Detect which cell encompasses the target text, then output its [x, y] center coordinate. 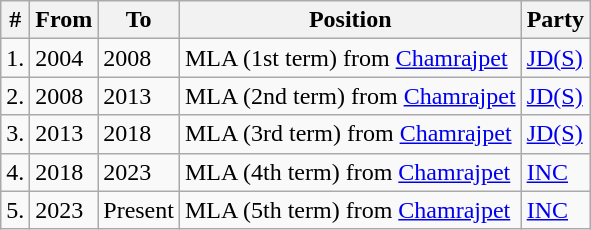
To [139, 20]
# [16, 20]
3. [16, 134]
MLA (4th term) from Chamrajpet [350, 172]
Present [139, 210]
5. [16, 210]
From [64, 20]
MLA (5th term) from Chamrajpet [350, 210]
Position [350, 20]
4. [16, 172]
MLA (2nd term) from Chamrajpet [350, 96]
Party [555, 20]
1. [16, 58]
2004 [64, 58]
2. [16, 96]
MLA (1st term) from Chamrajpet [350, 58]
MLA (3rd term) from Chamrajpet [350, 134]
